From the cell containing the given text, extract its center point as (X, Y) coordinate. 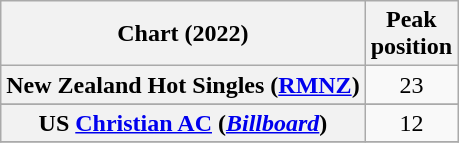
New Zealand Hot Singles (RMNZ) (183, 85)
23 (411, 85)
US Christian AC (Billboard) (183, 123)
12 (411, 123)
Chart (2022) (183, 34)
Peak position (411, 34)
